Locate the cell with the specified text and output its (x, y) center coordinate. 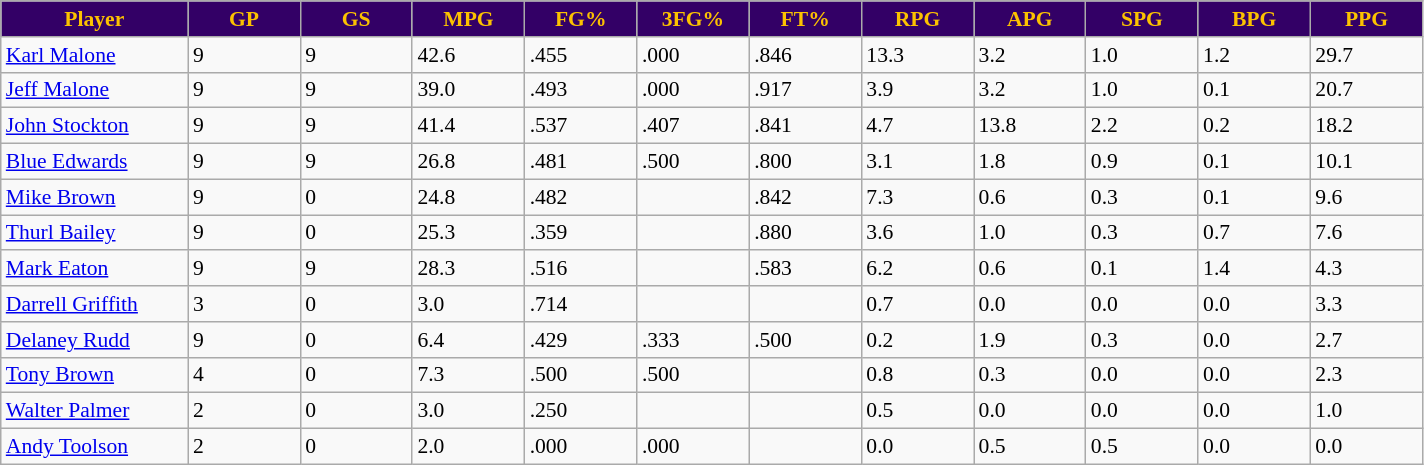
6.2 (917, 269)
.333 (693, 340)
3.3 (1366, 304)
.842 (805, 197)
.481 (581, 162)
3.9 (917, 90)
4.3 (1366, 269)
3.1 (917, 162)
John Stockton (94, 126)
.880 (805, 233)
APG (1030, 19)
.455 (581, 55)
Walter Palmer (94, 411)
24.8 (468, 197)
.407 (693, 126)
2.3 (1366, 375)
.583 (805, 269)
3.6 (917, 233)
Mark Eaton (94, 269)
4.7 (917, 126)
GP (244, 19)
Karl Malone (94, 55)
0.8 (917, 375)
RPG (917, 19)
.482 (581, 197)
.516 (581, 269)
Andy Toolson (94, 447)
.846 (805, 55)
Thurl Bailey (94, 233)
.493 (581, 90)
FG% (581, 19)
0.9 (1142, 162)
PPG (1366, 19)
42.6 (468, 55)
.800 (805, 162)
Blue Edwards (94, 162)
.537 (581, 126)
1.2 (1254, 55)
.917 (805, 90)
6.4 (468, 340)
29.7 (1366, 55)
28.3 (468, 269)
18.2 (1366, 126)
13.3 (917, 55)
.429 (581, 340)
MPG (468, 19)
FT% (805, 19)
Jeff Malone (94, 90)
.250 (581, 411)
20.7 (1366, 90)
Mike Brown (94, 197)
Darrell Griffith (94, 304)
9.6 (1366, 197)
Player (94, 19)
3 (244, 304)
.359 (581, 233)
.841 (805, 126)
26.8 (468, 162)
SPG (1142, 19)
.714 (581, 304)
BPG (1254, 19)
25.3 (468, 233)
3FG% (693, 19)
10.1 (1366, 162)
2.7 (1366, 340)
2.2 (1142, 126)
1.9 (1030, 340)
1.4 (1254, 269)
41.4 (468, 126)
Delaney Rudd (94, 340)
1.8 (1030, 162)
7.6 (1366, 233)
4 (244, 375)
39.0 (468, 90)
Tony Brown (94, 375)
13.8 (1030, 126)
2.0 (468, 447)
GS (356, 19)
